Return the [X, Y] coordinate for the center point of the cell that contains the specified text.  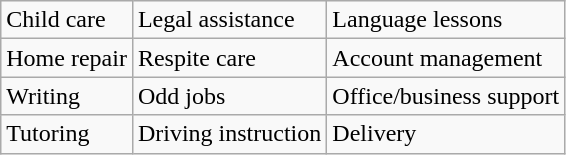
Writing [67, 96]
Tutoring [67, 134]
Home repair [67, 58]
Office/business support [446, 96]
Respite care [229, 58]
Child care [67, 20]
Legal assistance [229, 20]
Account management [446, 58]
Driving instruction [229, 134]
Language lessons [446, 20]
Delivery [446, 134]
Odd jobs [229, 96]
